Determine the (X, Y) coordinate at the center of the cell enclosing the given text.  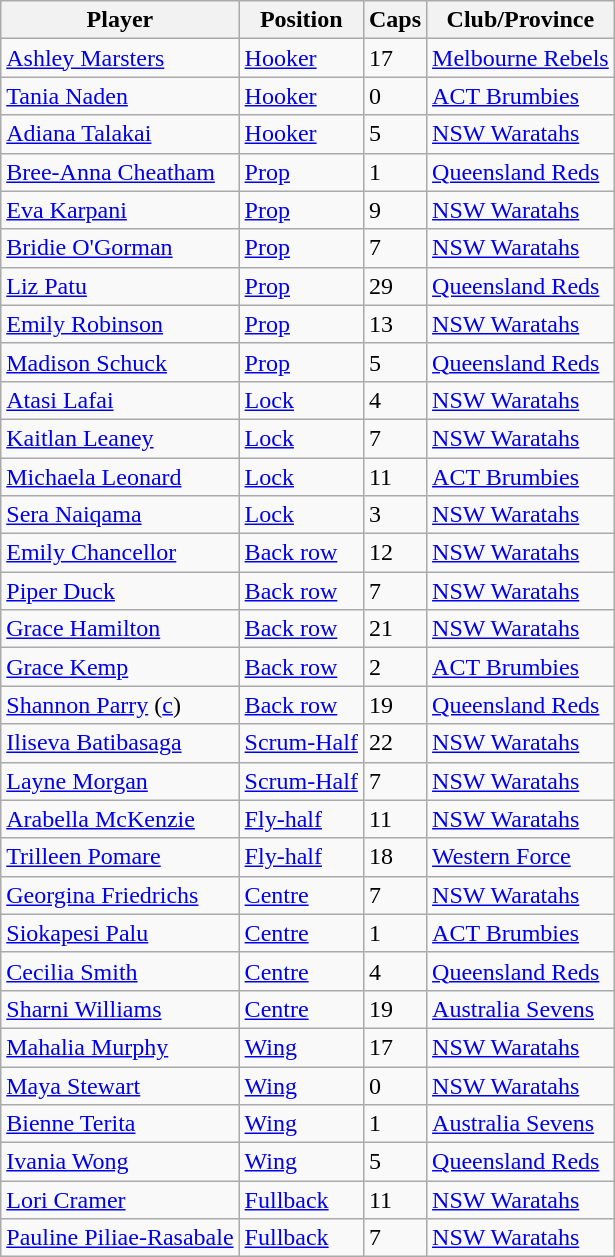
Tania Naden (120, 96)
Bridie O'Gorman (120, 248)
9 (394, 210)
Shannon Parry (c) (120, 705)
Caps (394, 20)
3 (394, 515)
12 (394, 553)
Maya Stewart (120, 1085)
13 (394, 324)
Liz Patu (120, 286)
21 (394, 629)
Ivania Wong (120, 1162)
Trilleen Pomare (120, 857)
Bienne Terita (120, 1124)
Madison Schuck (120, 362)
29 (394, 286)
Atasi Lafai (120, 400)
Bree-Anna Cheatham (120, 172)
Kaitlan Leaney (120, 438)
Melbourne Rebels (521, 58)
Mahalia Murphy (120, 1047)
Lori Cramer (120, 1200)
Layne Morgan (120, 781)
18 (394, 857)
Grace Kemp (120, 667)
Georgina Friedrichs (120, 895)
Arabella McKenzie (120, 819)
Adiana Talakai (120, 134)
Michaela Leonard (120, 477)
Position (301, 20)
Ashley Marsters (120, 58)
Piper Duck (120, 591)
Cecilia Smith (120, 971)
22 (394, 743)
Eva Karpani (120, 210)
Emily Robinson (120, 324)
Grace Hamilton (120, 629)
Player (120, 20)
Iliseva Batibasaga (120, 743)
Pauline Piliae-Rasabale (120, 1238)
Emily Chancellor (120, 553)
Sharni Williams (120, 1009)
Western Force (521, 857)
2 (394, 667)
Club/Province (521, 20)
Sera Naiqama (120, 515)
Siokapesi Palu (120, 933)
